Capture the cell that displays the provided text and extract its (x, y) central coordinate. 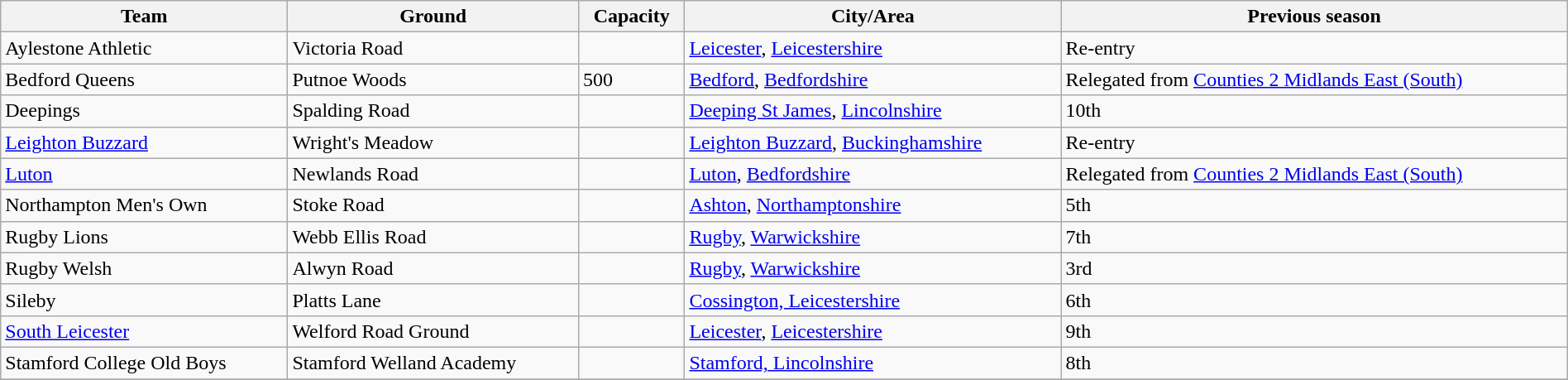
City/Area (873, 17)
Newlands Road (433, 174)
Spalding Road (433, 111)
Northampton Men's Own (144, 205)
9th (1314, 331)
Previous season (1314, 17)
6th (1314, 300)
Webb Ellis Road (433, 237)
Wright's Meadow (433, 142)
Aylestone Athletic (144, 48)
Luton (144, 174)
Bedford Queens (144, 79)
Stamford College Old Boys (144, 363)
Luton, Bedfordshire (873, 174)
8th (1314, 363)
3rd (1314, 268)
Alwyn Road (433, 268)
Rugby Welsh (144, 268)
Welford Road Ground (433, 331)
5th (1314, 205)
Capacity (631, 17)
Ground (433, 17)
Cossington, Leicestershire (873, 300)
10th (1314, 111)
Platts Lane (433, 300)
Leighton Buzzard, Buckinghamshire (873, 142)
Bedford, Bedfordshire (873, 79)
500 (631, 79)
South Leicester (144, 331)
Deepings (144, 111)
Stamford, Lincolnshire (873, 363)
Deeping St James, Lincolnshire (873, 111)
7th (1314, 237)
Stoke Road (433, 205)
Putnoe Woods (433, 79)
Leighton Buzzard (144, 142)
Victoria Road (433, 48)
Ashton, Northamptonshire (873, 205)
Team (144, 17)
Rugby Lions (144, 237)
Sileby (144, 300)
Stamford Welland Academy (433, 363)
